Pinpoint the cell where the given text exists, returning its [X, Y] midpoint coordinate. 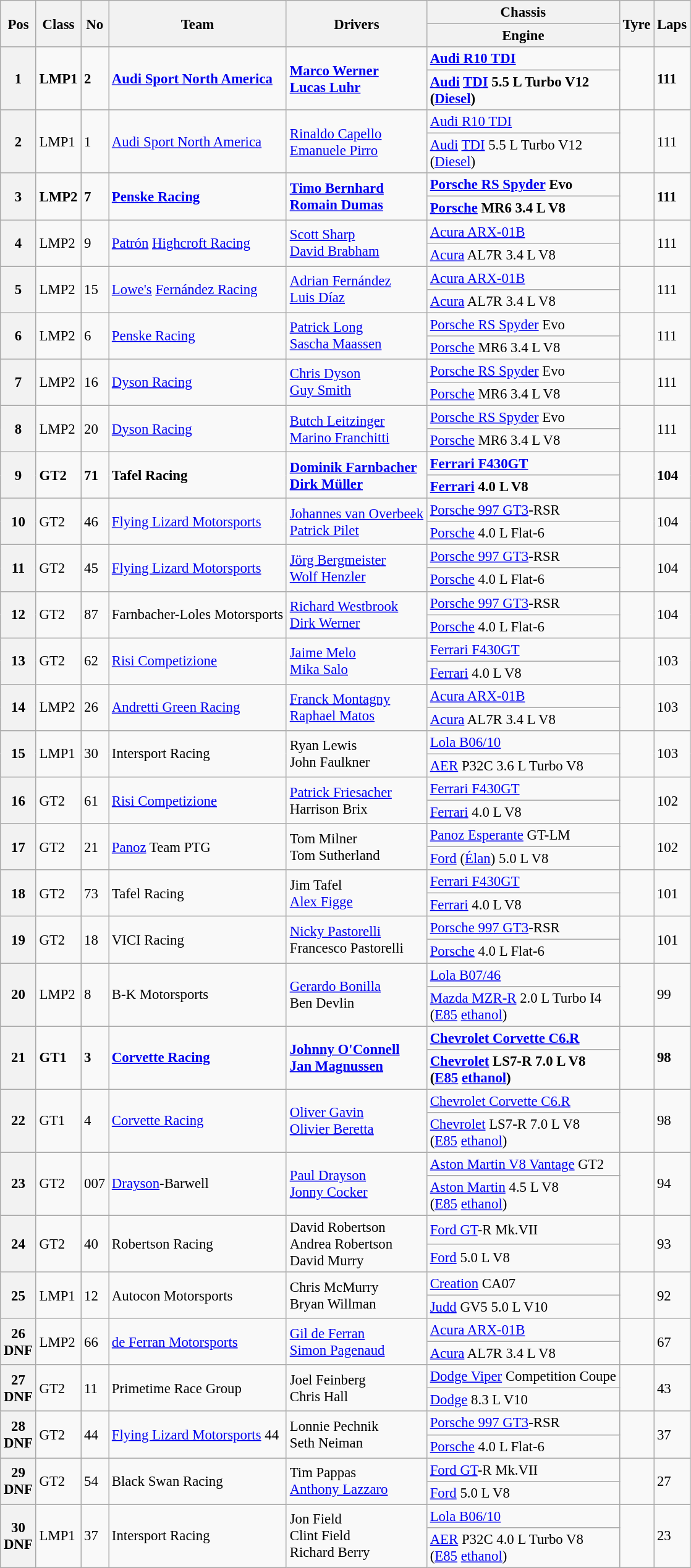
73 [95, 893]
Jaime Melo Mika Salo [356, 661]
AER P32C 4.0 L Turbo V8(E85 ethanol) [523, 1548]
Engine [523, 36]
Team [198, 23]
B-K Motorsports [198, 995]
Joel Feinberg Chris Hall [356, 1388]
Lonnie Pechnik Seth Neiman [356, 1435]
Dominik Farnbacher Dirk Müller [356, 476]
Black Swan Racing [198, 1482]
AER P32C 3.6 L Turbo V8 [523, 765]
Laps [672, 23]
Tyre [637, 23]
Patrón Highcroft Racing [198, 243]
27 [672, 1482]
Patrick Friesacher Harrison Brix [356, 801]
Ryan Lewis John Faulkner [356, 754]
Pos [19, 23]
46 [95, 521]
45 [95, 568]
Tom Milner Tom Sutherland [356, 846]
40 [95, 1244]
10 [19, 521]
Patrick Long Sascha Maassen [356, 336]
Nicky Pastorelli Francesco Pastorelli [356, 940]
26DNF [19, 1342]
94 [672, 1184]
25 [19, 1295]
28DNF [19, 1435]
26 [95, 708]
61 [95, 801]
Chassis [523, 12]
Jörg Bergmeister Wolf Henzler [356, 568]
Oliver Gavin Olivier Beretta [356, 1121]
Judd GV5 5.0 L V10 [523, 1307]
Flying Lizard Motorsports 44 [198, 1435]
Autocon Motorsports [198, 1295]
Ford (Élan) 5.0 L V8 [523, 859]
13 [19, 661]
Johnny O'Connell Jan Magnussen [356, 1058]
Drayson-Barwell [198, 1184]
92 [672, 1295]
Lowe's Fernández Racing [198, 289]
Mazda MZR-R 2.0 L Turbo I4(E85 ethanol) [523, 1006]
Creation CA07 [523, 1284]
Gerardo Bonilla Ben Devlin [356, 995]
17 [19, 846]
Chris Dyson Guy Smith [356, 382]
Johannes van Overbeek Patrick Pilet [356, 521]
14 [19, 708]
62 [95, 661]
Aston Martin V8 Vantage GT2 [523, 1164]
de Ferran Motorsports [198, 1342]
30DNF [19, 1536]
29DNF [19, 1482]
Paul Drayson Jonny Cocker [356, 1184]
Tim Pappas Anthony Lazzaro [356, 1482]
30 [95, 754]
Lola B07/46 [523, 975]
Andretti Green Racing [198, 708]
27DNF [19, 1388]
22 [19, 1121]
19 [19, 940]
43 [672, 1388]
66 [95, 1342]
54 [95, 1482]
Class [58, 23]
44 [95, 1435]
No [95, 23]
Farnbacher-Loles Motorsports [198, 614]
67 [672, 1342]
Gil de Ferran Simon Pagenaud [356, 1342]
Franck Montagny Raphael Matos [356, 708]
99 [672, 995]
87 [95, 614]
93 [672, 1244]
Dodge 8.3 L V10 [523, 1400]
Panoz Team PTG [198, 846]
Adrian Fernández Luis Díaz [356, 289]
David Robertson Andrea Robertson David Murry [356, 1244]
Dodge Viper Competition Coupe [523, 1376]
Primetime Race Group [198, 1388]
Scott Sharp David Brabham [356, 243]
Drivers [356, 23]
Jim Tafel Alex Figge [356, 893]
Timo Bernhard Romain Dumas [356, 196]
Panoz Esperante GT-LM [523, 835]
Jon Field Clint Field Richard Berry [356, 1536]
Butch Leitzinger Marino Franchitti [356, 429]
71 [95, 476]
Robertson Racing [198, 1244]
007 [95, 1184]
Aston Martin 4.5 L V8(E85 ethanol) [523, 1196]
Marco Werner Lucas Luhr [356, 78]
5 [19, 289]
Rinaldo Capello Emanuele Pirro [356, 141]
VICI Racing [198, 940]
Richard Westbrook Dirk Werner [356, 614]
24 [19, 1244]
Chris McMurry Bryan Willman [356, 1295]
